From the cell containing the given text, extract its center point as (X, Y) coordinate. 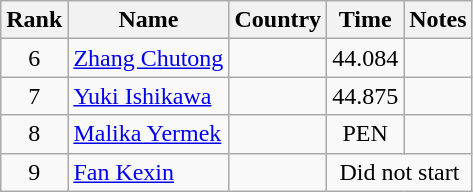
8 (34, 134)
44.875 (366, 96)
6 (34, 58)
44.084 (366, 58)
Rank (34, 20)
Malika Yermek (148, 134)
Fan Kexin (148, 172)
Zhang Chutong (148, 58)
Name (148, 20)
Time (366, 20)
9 (34, 172)
Did not start (400, 172)
Country (278, 20)
Notes (438, 20)
Yuki Ishikawa (148, 96)
7 (34, 96)
PEN (366, 134)
